Extract the [X, Y] coordinate from the center of the cell holding the provided text.  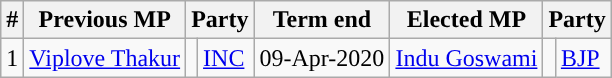
INC [226, 58]
Elected MP [466, 20]
BJP [583, 58]
Indu Goswami [466, 58]
Term end [322, 20]
# [12, 20]
1 [12, 58]
Viplove Thakur [105, 58]
09-Apr-2020 [322, 58]
Previous MP [105, 20]
